Capture the cell that displays the provided text and extract its (x, y) central coordinate. 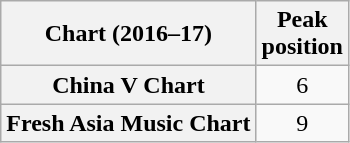
9 (302, 123)
Peakposition (302, 34)
China V Chart (128, 85)
Fresh Asia Music Chart (128, 123)
Chart (2016–17) (128, 34)
6 (302, 85)
